Search for the cell housing the specified text and yield its (X, Y) center coordinate. 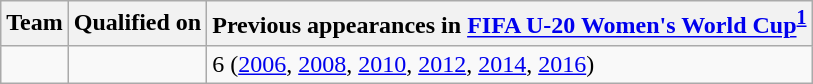
Team (35, 24)
6 (2006, 2008, 2010, 2012, 2014, 2016) (510, 64)
Qualified on (137, 24)
Previous appearances in FIFA U-20 Women's World Cup1 (510, 24)
